Detect which cell encompasses the target text, then output its (X, Y) center coordinate. 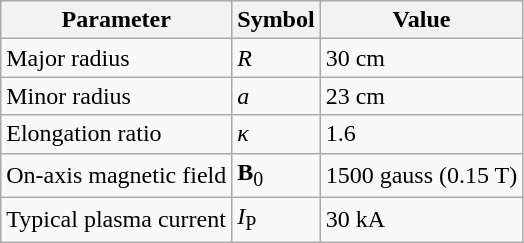
1500 gauss (0.15 T) (422, 175)
IP (276, 219)
30 cm (422, 58)
Parameter (116, 20)
1.6 (422, 134)
30 kA (422, 219)
κ (276, 134)
Typical plasma current (116, 219)
Elongation ratio (116, 134)
Symbol (276, 20)
R (276, 58)
On-axis magnetic field (116, 175)
23 cm (422, 96)
Major radius (116, 58)
a (276, 96)
B0 (276, 175)
Value (422, 20)
Minor radius (116, 96)
